Extract the [X, Y] coordinate from the center of the cell holding the provided text.  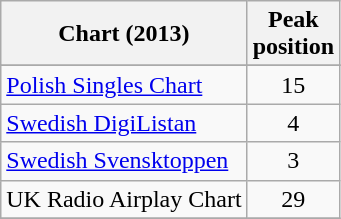
Swedish Svensktoppen [124, 161]
Swedish DigiListan [124, 123]
Polish Singles Chart [124, 85]
4 [293, 123]
Chart (2013) [124, 34]
3 [293, 161]
UK Radio Airplay Chart [124, 199]
15 [293, 85]
29 [293, 199]
Peakposition [293, 34]
